Capture the cell that displays the provided text and extract its (X, Y) central coordinate. 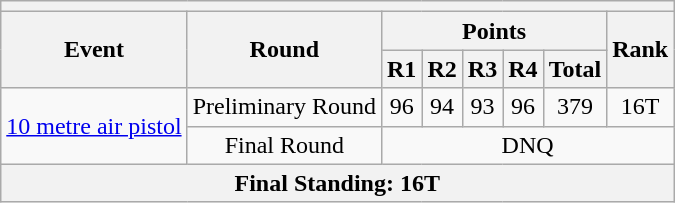
Round (284, 50)
R2 (442, 69)
Points (494, 31)
94 (442, 107)
Total (575, 69)
Rank (640, 50)
10 metre air pistol (94, 126)
Event (94, 50)
DNQ (527, 145)
R3 (482, 69)
379 (575, 107)
R1 (401, 69)
Final Round (284, 145)
93 (482, 107)
Preliminary Round (284, 107)
R4 (523, 69)
Final Standing: 16T (338, 183)
16T (640, 107)
